Provide the (X, Y) coordinate of the cell's center where the given text is located.  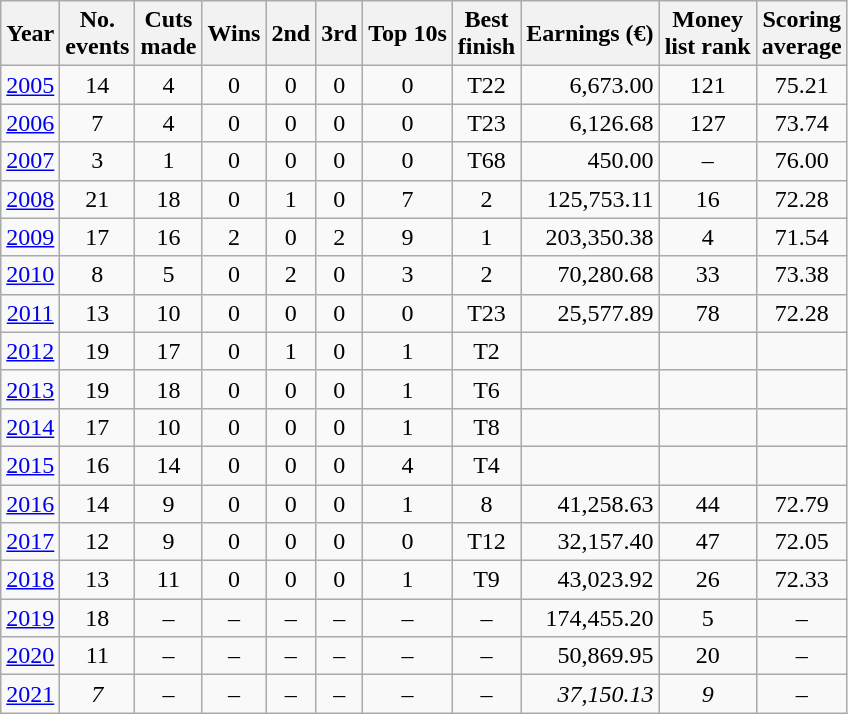
203,350.38 (590, 237)
76.00 (802, 161)
T9 (486, 580)
2010 (30, 275)
Cuts made (168, 34)
33 (708, 275)
2008 (30, 199)
50,869.95 (590, 656)
37,150.13 (590, 694)
70,280.68 (590, 275)
78 (708, 313)
44 (708, 503)
2017 (30, 542)
20 (708, 656)
T68 (486, 161)
32,157.40 (590, 542)
174,455.20 (590, 618)
26 (708, 580)
75.21 (802, 85)
2014 (30, 427)
72.05 (802, 542)
2021 (30, 694)
2018 (30, 580)
71.54 (802, 237)
2013 (30, 389)
127 (708, 123)
Top 10s (408, 34)
47 (708, 542)
2007 (30, 161)
T22 (486, 85)
2006 (30, 123)
T4 (486, 465)
Earnings (€) (590, 34)
6,673.00 (590, 85)
21 (98, 199)
No. events (98, 34)
Best finish (486, 34)
3rd (340, 34)
Year (30, 34)
12 (98, 542)
2019 (30, 618)
Wins (234, 34)
2nd (291, 34)
T6 (486, 389)
2011 (30, 313)
73.38 (802, 275)
2009 (30, 237)
41,258.63 (590, 503)
Money list rank (708, 34)
43,023.92 (590, 580)
2015 (30, 465)
25,577.89 (590, 313)
72.33 (802, 580)
T2 (486, 351)
T8 (486, 427)
6,126.68 (590, 123)
2005 (30, 85)
72.79 (802, 503)
450.00 (590, 161)
73.74 (802, 123)
2020 (30, 656)
121 (708, 85)
125,753.11 (590, 199)
T12 (486, 542)
2016 (30, 503)
Scoringaverage (802, 34)
2012 (30, 351)
